Extract the [x, y] coordinate from the center of the cell holding the provided text.  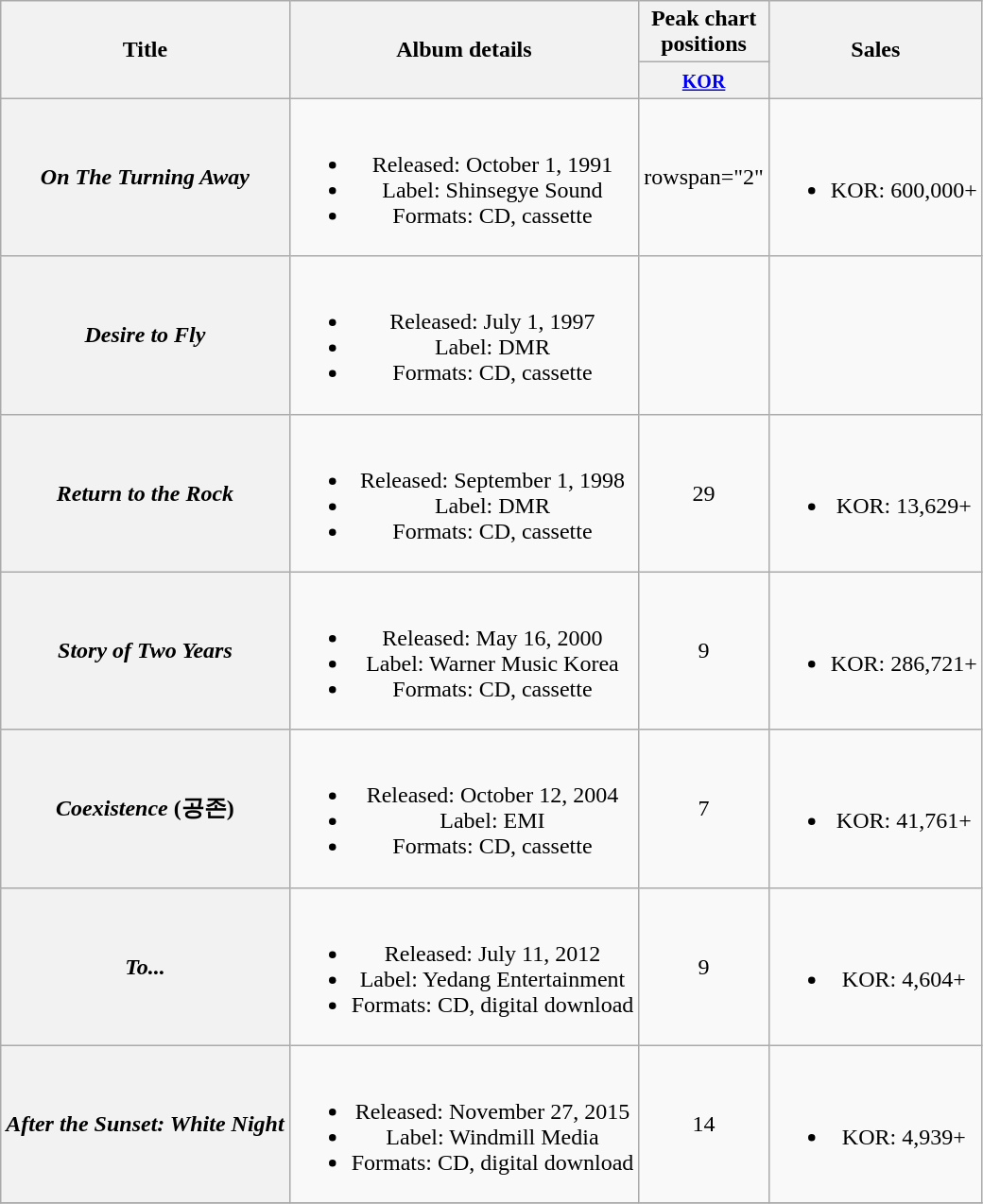
On The Turning Away [146, 178]
Return to the Rock [146, 493]
KOR [704, 80]
KOR: 41,761+ [875, 809]
To... [146, 966]
rowspan="2" [704, 178]
After the Sunset: White Night [146, 1125]
Desire to Fly [146, 335]
Released: September 1, 1998Label: DMRFormats: CD, cassette [464, 493]
14 [704, 1125]
Released: July 1, 1997Label: DMRFormats: CD, cassette [464, 335]
Released: May 16, 2000Label: Warner Music KoreaFormats: CD, cassette [464, 650]
Released: October 1, 1991Label: Shinsegye SoundFormats: CD, cassette [464, 178]
KOR: 4,604+ [875, 966]
Released: November 27, 2015Label: Windmill MediaFormats: CD, digital download [464, 1125]
Released: October 12, 2004Label: EMIFormats: CD, cassette [464, 809]
KOR: 600,000+ [875, 178]
Album details [464, 49]
Sales [875, 49]
Coexistence (공존) [146, 809]
29 [704, 493]
Story of Two Years [146, 650]
KOR: 13,629+ [875, 493]
KOR: 4,939+ [875, 1125]
Title [146, 49]
7 [704, 809]
KOR: 286,721+ [875, 650]
Peak chart positions [704, 32]
Released: July 11, 2012Label: Yedang EntertainmentFormats: CD, digital download [464, 966]
